Identify which cell holds the provided text, then report its (X, Y) central coordinate. 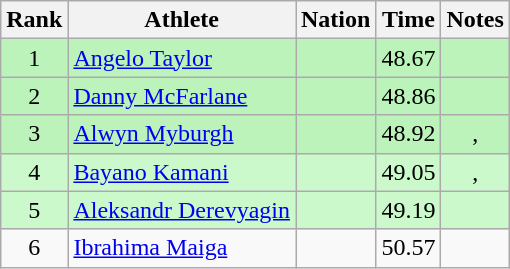
Danny McFarlane (182, 96)
5 (34, 210)
Nation (336, 20)
3 (34, 134)
Bayano Kamani (182, 172)
Notes (475, 20)
Time (408, 20)
1 (34, 58)
48.86 (408, 96)
50.57 (408, 248)
Rank (34, 20)
49.05 (408, 172)
6 (34, 248)
Aleksandr Derevyagin (182, 210)
49.19 (408, 210)
48.92 (408, 134)
Angelo Taylor (182, 58)
Athlete (182, 20)
Alwyn Myburgh (182, 134)
48.67 (408, 58)
Ibrahima Maiga (182, 248)
4 (34, 172)
2 (34, 96)
